Provide the (x, y) coordinate of the cell's center where the given text is located.  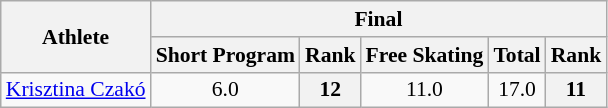
Krisztina Czakó (76, 90)
Short Program (226, 55)
11 (576, 90)
Total (516, 55)
12 (330, 90)
Final (379, 19)
Free Skating (425, 55)
6.0 (226, 90)
11.0 (425, 90)
Athlete (76, 36)
17.0 (516, 90)
